Identify which cell holds the provided text, then report its (X, Y) central coordinate. 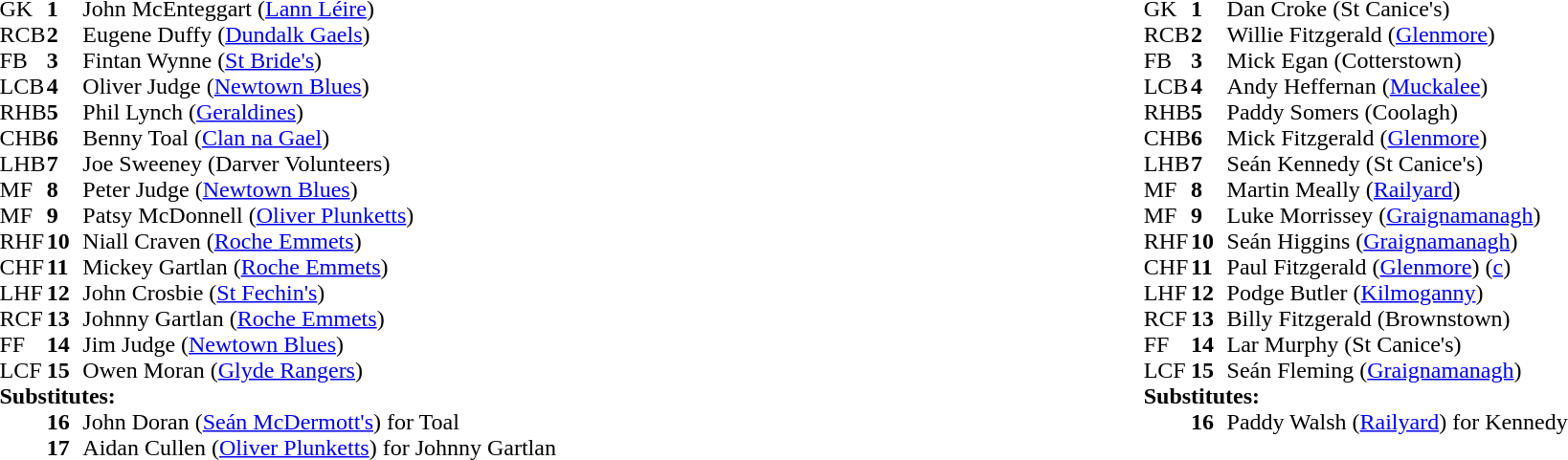
John Crosbie (St Fechin's) (320, 293)
Peter Judge (Newtown Blues) (320, 189)
Owen Moran (Glyde Rangers) (320, 371)
Billy Fitzgerald (Brownstown) (1398, 319)
Mick Fitzgerald (Glenmore) (1398, 138)
Aidan Cullen (Oliver Plunketts) for Johnny Gartlan (320, 448)
Oliver Judge (Newtown Blues) (320, 86)
Patsy McDonnell (Oliver Plunketts) (320, 216)
Paddy Somers (Coolagh) (1398, 113)
Seán Fleming (Graignamanagh) (1398, 371)
Andy Heffernan (Muckalee) (1398, 86)
Lar Murphy (St Canice's) (1398, 344)
Mick Egan (Cotterstown) (1398, 61)
Paul Fitzgerald (Glenmore) (c) (1398, 268)
Paddy Walsh (Railyard) for Kennedy (1398, 423)
Joe Sweeney (Darver Volunteers) (320, 164)
Johnny Gartlan (Roche Emmets) (320, 319)
Benny Toal (Clan na Gael) (320, 138)
Jim Judge (Newtown Blues) (320, 344)
Martin Meally (Railyard) (1398, 189)
Niall Craven (Roche Emmets) (320, 241)
Podge Butler (Kilmoganny) (1398, 293)
Mickey Gartlan (Roche Emmets) (320, 268)
17 (65, 448)
Willie Fitzgerald (Glenmore) (1398, 34)
Phil Lynch (Geraldines) (320, 113)
Seán Kennedy (St Canice's) (1398, 164)
Seán Higgins (Graignamanagh) (1398, 241)
Eugene Duffy (Dundalk Gaels) (320, 34)
Fintan Wynne (St Bride's) (320, 61)
Luke Morrissey (Graignamanagh) (1398, 216)
John Doran (Seán McDermott's) for Toal (320, 423)
